Provide the (X, Y) coordinate of the cell's center where the given text is located.  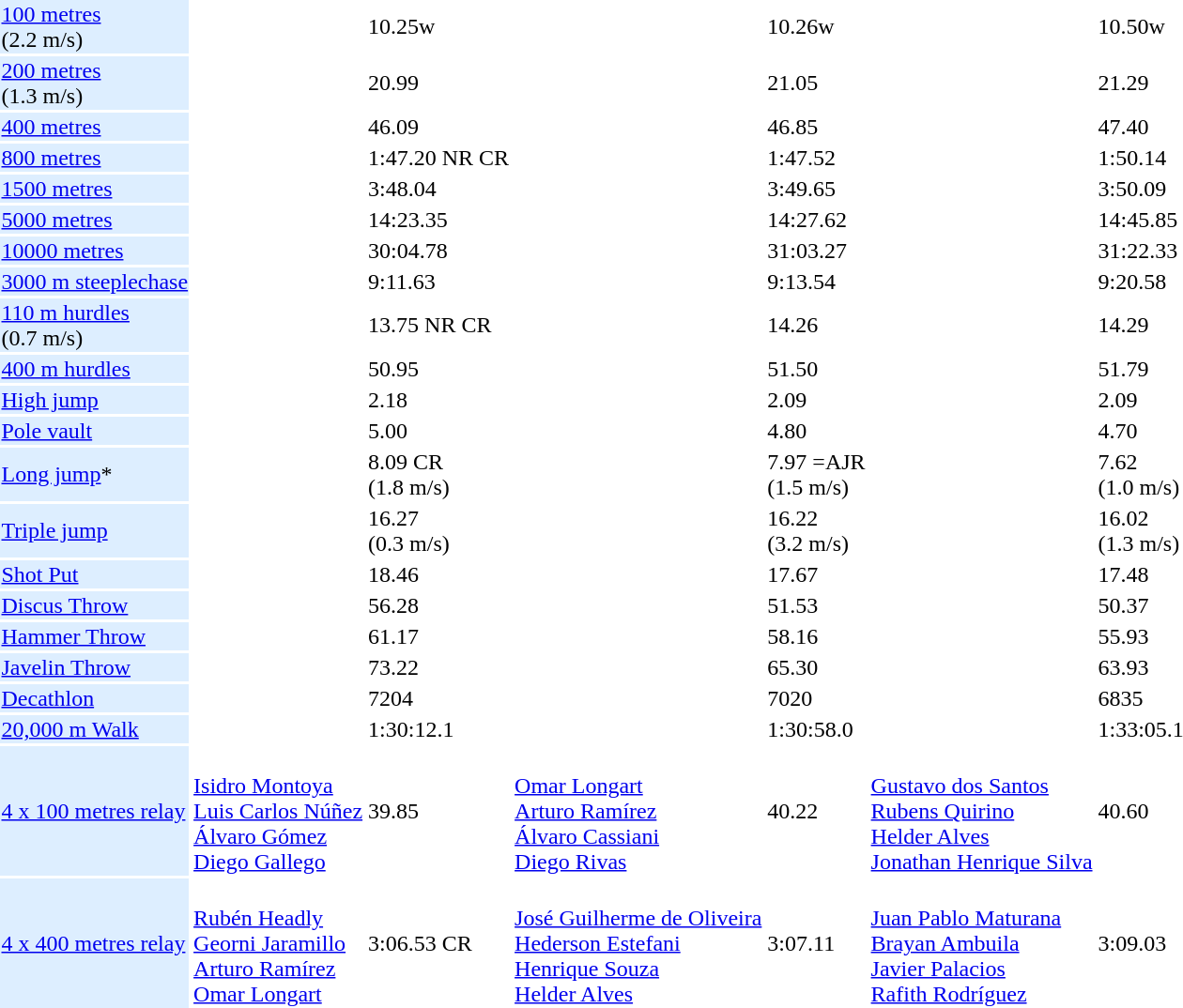
7020 (817, 698)
14:27.62 (817, 220)
3000 m steeplechase (95, 282)
Triple jump (95, 531)
Isidro Montoya Luis Carlos Núñez Álvaro Gómez Diego Gallego (278, 811)
Pole vault (95, 431)
Decathlon (95, 698)
José Guilherme de Oliveira Hederson Estefani Henrique Souza Helder Alves (638, 943)
Discus Throw (95, 605)
Rubén Headly Georni Jaramillo Arturo Ramírez Omar Longart (278, 943)
400 m hurdles (95, 369)
Javelin Throw (95, 667)
200 metres (1.3 m/s) (95, 83)
Hammer Throw (95, 636)
61.17 (439, 636)
2.09 (817, 400)
3:49.65 (817, 189)
800 metres (95, 158)
20,000 m Walk (95, 729)
16.22 (3.2 m/s) (817, 531)
3:06.53 CR (439, 943)
14:23.35 (439, 220)
1:47.20 NR CR (439, 158)
58.16 (817, 636)
14.26 (817, 325)
30:04.78 (439, 251)
16.27 (0.3 m/s) (439, 531)
5000 metres (95, 220)
2.18 (439, 400)
Omar Longart Arturo Ramírez Álvaro Cassiani Diego Rivas (638, 811)
110 m hurdles (0.7 m/s) (95, 325)
1500 metres (95, 189)
9:13.54 (817, 282)
1:47.52 (817, 158)
7204 (439, 698)
10.25w (439, 26)
51.50 (817, 369)
10.26w (817, 26)
31:03.27 (817, 251)
100 metres (2.2 m/s) (95, 26)
Gustavo dos Santos Rubens Quirino Helder Alves Jonathan Henrique Silva (982, 811)
13.75 NR CR (439, 325)
Juan Pablo Maturana Brayan Ambuila Javier Palacios Rafith Rodríguez (982, 943)
4 x 400 metres relay (95, 943)
400 metres (95, 127)
56.28 (439, 605)
3:07.11 (817, 943)
8.09 CR (1.8 m/s) (439, 475)
4 x 100 metres relay (95, 811)
Long jump* (95, 475)
65.30 (817, 667)
5.00 (439, 431)
4.80 (817, 431)
1:30:12.1 (439, 729)
9:11.63 (439, 282)
20.99 (439, 83)
17.67 (817, 574)
Shot Put (95, 574)
46.09 (439, 127)
High jump (95, 400)
40.22 (817, 811)
1:30:58.0 (817, 729)
39.85 (439, 811)
50.95 (439, 369)
7.97 =AJR (1.5 m/s) (817, 475)
10000 metres (95, 251)
3:48.04 (439, 189)
73.22 (439, 667)
21.05 (817, 83)
46.85 (817, 127)
51.53 (817, 605)
18.46 (439, 574)
